Scan for the cell matching the given text and deliver its [x, y] coordinate at center. 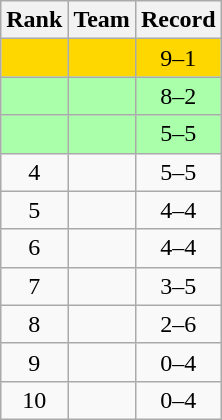
7 [34, 286]
8 [34, 324]
9 [34, 362]
Rank [34, 20]
3–5 [178, 286]
8–2 [178, 96]
6 [34, 248]
Record [178, 20]
2–6 [178, 324]
9–1 [178, 58]
10 [34, 400]
5 [34, 210]
4 [34, 172]
Team [102, 20]
